Pinpoint the cell where the given text exists, returning its (X, Y) midpoint coordinate. 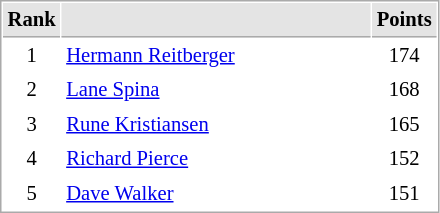
Lane Spina (216, 90)
168 (404, 90)
Richard Pierce (216, 158)
152 (404, 158)
Rune Kristiansen (216, 124)
165 (404, 124)
Hermann Reitberger (216, 56)
Dave Walker (216, 194)
5 (32, 194)
1 (32, 56)
3 (32, 124)
4 (32, 158)
151 (404, 194)
174 (404, 56)
Rank (32, 20)
2 (32, 90)
Points (404, 20)
